Search for the cell housing the specified text and yield its (x, y) center coordinate. 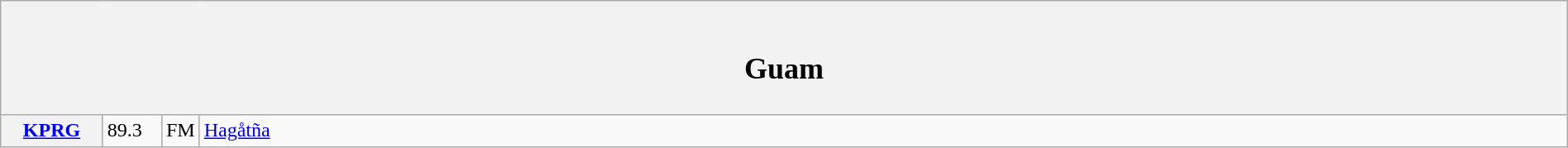
KPRG (52, 131)
89.3 (132, 131)
Hagåtña (883, 131)
Guam (784, 58)
FM (180, 131)
